Pinpoint the cell where the given text exists, returning its [x, y] midpoint coordinate. 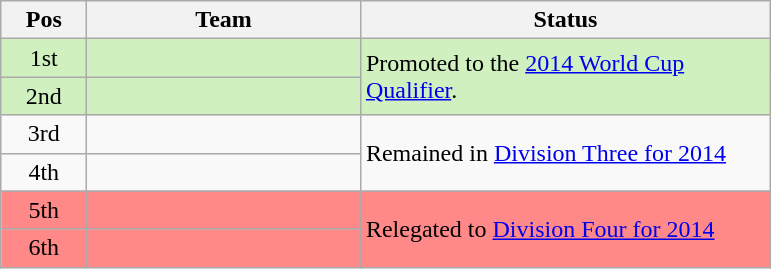
Relegated to Division Four for 2014 [565, 229]
Promoted to the 2014 World Cup Qualifier. [565, 77]
5th [44, 210]
4th [44, 172]
Status [565, 20]
6th [44, 248]
Pos [44, 20]
1st [44, 58]
Remained in Division Three for 2014 [565, 153]
2nd [44, 96]
3rd [44, 134]
Team [224, 20]
